For the text-containing cell, return its midpoint in (x, y) coordinate format. 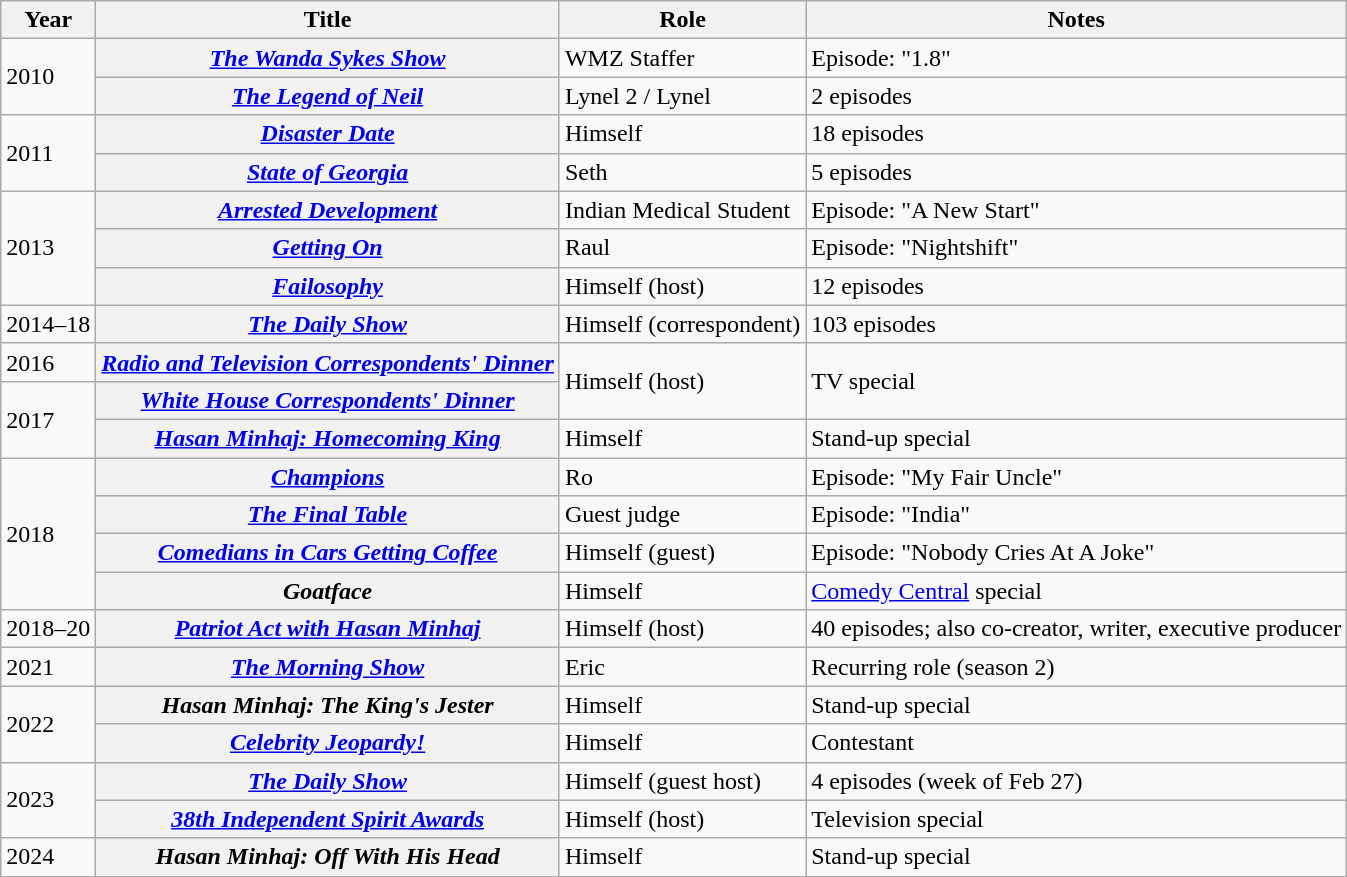
Recurring role (season 2) (1076, 667)
Comedians in Cars Getting Coffee (328, 553)
2016 (48, 362)
2010 (48, 77)
Comedy Central special (1076, 591)
Patriot Act with Hasan Minhaj (328, 629)
103 episodes (1076, 324)
Episode: "1.8" (1076, 58)
Role (682, 20)
Indian Medical Student (682, 210)
Episode: "A New Start" (1076, 210)
Episode: "Nightshift" (1076, 248)
Year (48, 20)
Hasan Minhaj: Off With His Head (328, 857)
State of Georgia (328, 172)
40 episodes; also co-creator, writer, executive producer (1076, 629)
Himself (guest) (682, 553)
Getting On (328, 248)
2 episodes (1076, 96)
Radio and Television Correspondents' Dinner (328, 362)
2017 (48, 419)
Guest judge (682, 515)
Contestant (1076, 743)
WMZ Staffer (682, 58)
The Legend of Neil (328, 96)
Raul (682, 248)
Failosophy (328, 286)
Himself (correspondent) (682, 324)
Episode: "My Fair Uncle" (1076, 477)
2011 (48, 153)
Hasan Minhaj: Homecoming King (328, 438)
Lynel 2 / Lynel (682, 96)
The Final Table (328, 515)
18 episodes (1076, 134)
Ro (682, 477)
Episode: "India" (1076, 515)
Hasan Minhaj: The King's Jester (328, 705)
2018–20 (48, 629)
The Morning Show (328, 667)
Seth (682, 172)
2021 (48, 667)
2023 (48, 800)
TV special (1076, 381)
Disaster Date (328, 134)
2018 (48, 534)
Television special (1076, 819)
5 episodes (1076, 172)
Episode: "Nobody Cries At A Joke" (1076, 553)
2013 (48, 248)
Title (328, 20)
Champions (328, 477)
Celebrity Jeopardy! (328, 743)
2024 (48, 857)
Eric (682, 667)
2014–18 (48, 324)
White House Correspondents' Dinner (328, 400)
4 episodes (week of Feb 27) (1076, 781)
38th Independent Spirit Awards (328, 819)
Notes (1076, 20)
Arrested Development (328, 210)
12 episodes (1076, 286)
Himself (guest host) (682, 781)
The Wanda Sykes Show (328, 58)
2022 (48, 724)
Goatface (328, 591)
